Search for the cell housing the specified text and yield its [x, y] center coordinate. 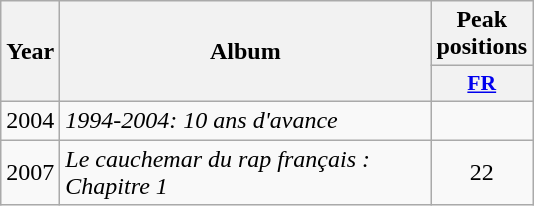
Year [30, 52]
1994-2004: 10 ans d'avance [246, 120]
Le cauchemar du rap français : Chapitre 1 [246, 172]
Peak positions [482, 34]
2004 [30, 120]
FR [482, 84]
22 [482, 172]
2007 [30, 172]
Album [246, 52]
